Output the [X, Y] coordinate of the center of the cell containing the given text.  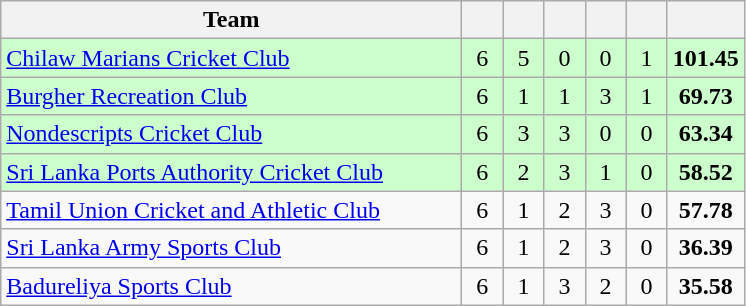
Team [232, 20]
Sri Lanka Ports Authority Cricket Club [232, 172]
63.34 [706, 134]
101.45 [706, 58]
35.58 [706, 286]
58.52 [706, 172]
Nondescripts Cricket Club [232, 134]
69.73 [706, 96]
36.39 [706, 248]
Badureliya Sports Club [232, 286]
5 [524, 58]
Tamil Union Cricket and Athletic Club [232, 210]
Chilaw Marians Cricket Club [232, 58]
57.78 [706, 210]
Sri Lanka Army Sports Club [232, 248]
Burgher Recreation Club [232, 96]
